Search for the cell housing the specified text and yield its [X, Y] center coordinate. 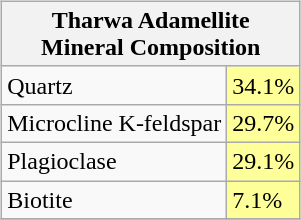
Tharwa AdamelliteMineral Composition [151, 34]
34.1% [264, 85]
7.1% [264, 199]
Biotite [114, 199]
Microcline K-feldspar [114, 123]
Quartz [114, 85]
Plagioclase [114, 161]
29.1% [264, 161]
29.7% [264, 123]
